Scan for the cell matching the given text and deliver its [x, y] coordinate at center. 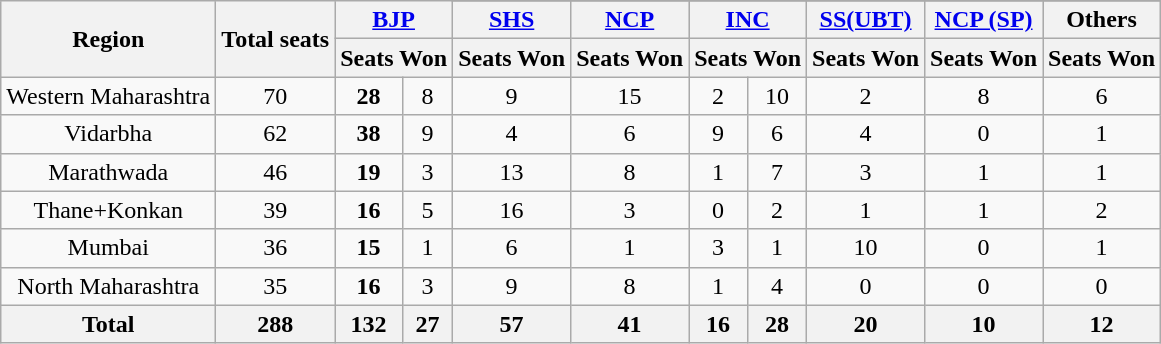
BJP [394, 20]
27 [427, 324]
Thane+Konkan [108, 210]
5 [427, 210]
19 [369, 172]
35 [276, 286]
NCP [630, 20]
36 [276, 248]
Mumbai [108, 248]
Total [108, 324]
57 [512, 324]
12 [1102, 324]
39 [276, 210]
288 [276, 324]
NCP (SP) [984, 20]
Others [1102, 20]
Western Maharashtra [108, 96]
SHS [512, 20]
20 [866, 324]
Total seats [276, 39]
41 [630, 324]
38 [369, 134]
North Maharashtra [108, 286]
7 [778, 172]
132 [369, 324]
70 [276, 96]
13 [512, 172]
Marathwada [108, 172]
46 [276, 172]
Vidarbha [108, 134]
Region [108, 39]
62 [276, 134]
SS(UBT) [866, 20]
INC [748, 20]
